Identify which cell holds the provided text, then report its [x, y] central coordinate. 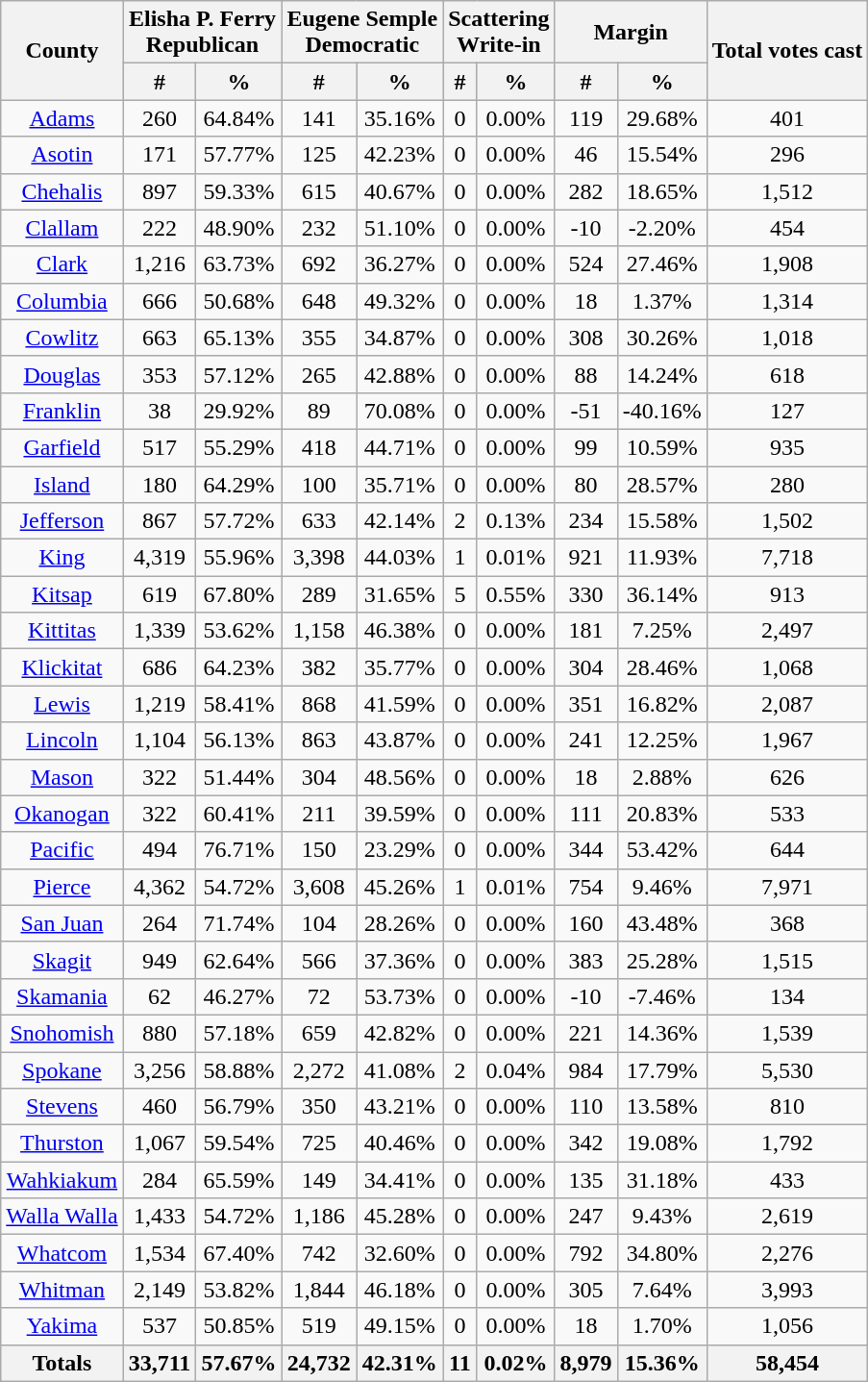
99 [586, 447]
34.80% [661, 1253]
150 [319, 850]
792 [586, 1253]
1,502 [787, 521]
41.08% [400, 1070]
40.67% [400, 191]
76.71% [238, 850]
31.18% [661, 1180]
9.46% [661, 887]
Jefferson [62, 521]
Kitsap [62, 594]
11.93% [661, 558]
754 [586, 887]
111 [586, 814]
2,087 [787, 704]
34.87% [400, 338]
63.73% [238, 264]
519 [319, 1326]
28.57% [661, 484]
1,339 [160, 631]
181 [586, 631]
1,068 [787, 667]
1,186 [319, 1217]
984 [586, 1070]
Douglas [62, 374]
19.08% [661, 1143]
56.13% [238, 741]
4,319 [160, 558]
Wahkiakum [62, 1180]
53.82% [238, 1290]
55.96% [238, 558]
935 [787, 447]
686 [160, 667]
1,067 [160, 1143]
247 [586, 1217]
49.15% [400, 1326]
56.79% [238, 1107]
5,530 [787, 1070]
3,398 [319, 558]
58,454 [787, 1363]
633 [319, 521]
Lewis [62, 704]
1.70% [661, 1326]
48.56% [400, 777]
70.08% [400, 411]
Thurston [62, 1143]
65.59% [238, 1180]
80 [586, 484]
100 [319, 484]
Pacific [62, 850]
Lincoln [62, 741]
949 [160, 960]
Klickitat [62, 667]
330 [586, 594]
15.58% [661, 521]
Garfield [62, 447]
171 [160, 155]
810 [787, 1107]
35.71% [400, 484]
17.79% [661, 1070]
38 [160, 411]
36.27% [400, 264]
880 [160, 1033]
460 [160, 1107]
537 [160, 1326]
692 [319, 264]
7,718 [787, 558]
524 [586, 264]
648 [319, 301]
89 [319, 411]
626 [787, 777]
King [62, 558]
127 [787, 411]
289 [319, 594]
48.90% [238, 228]
45.26% [400, 887]
1,512 [787, 191]
Margin [631, 33]
742 [319, 1253]
1,792 [787, 1143]
1,158 [319, 631]
9.43% [661, 1217]
913 [787, 594]
34.41% [400, 1180]
88 [586, 374]
67.80% [238, 594]
30.26% [661, 338]
Stevens [62, 1107]
Okanogan [62, 814]
1.37% [661, 301]
282 [586, 191]
43.21% [400, 1107]
Whitman [62, 1290]
Clark [62, 264]
15.54% [661, 155]
23.29% [400, 850]
644 [787, 850]
13.58% [661, 1107]
Kittitas [62, 631]
29.68% [661, 118]
Clallam [62, 228]
37.36% [400, 960]
39.59% [400, 814]
Yakima [62, 1326]
43.87% [400, 741]
666 [160, 301]
46.38% [400, 631]
Totals [62, 1363]
296 [787, 155]
Elisha P. FerryRepublican [202, 33]
Franklin [62, 411]
659 [319, 1033]
308 [586, 338]
264 [160, 923]
42.14% [400, 521]
2,276 [787, 1253]
35.16% [400, 118]
25.28% [661, 960]
55.29% [238, 447]
-40.16% [661, 411]
141 [319, 118]
31.65% [400, 594]
62.64% [238, 960]
42.82% [400, 1033]
Cowlitz [62, 338]
7.64% [661, 1290]
149 [319, 1180]
618 [787, 374]
72 [319, 996]
ScatteringWrite-in [499, 33]
1,018 [787, 338]
344 [586, 850]
42.88% [400, 374]
33,711 [160, 1363]
28.26% [400, 923]
14.24% [661, 374]
35.77% [400, 667]
1,967 [787, 741]
211 [319, 814]
57.67% [238, 1363]
517 [160, 447]
51.44% [238, 777]
0.13% [515, 521]
Walla Walla [62, 1217]
42.31% [400, 1363]
Spokane [62, 1070]
14.36% [661, 1033]
62 [160, 996]
2,149 [160, 1290]
454 [787, 228]
Whatcom [62, 1253]
58.88% [238, 1070]
867 [160, 521]
305 [586, 1290]
494 [160, 850]
Chehalis [62, 191]
160 [586, 923]
232 [319, 228]
53.73% [400, 996]
57.18% [238, 1033]
1,515 [787, 960]
265 [319, 374]
868 [319, 704]
433 [787, 1180]
135 [586, 1180]
10.59% [661, 447]
46.27% [238, 996]
41.59% [400, 704]
2,619 [787, 1217]
0.02% [515, 1363]
18.65% [661, 191]
119 [586, 118]
921 [586, 558]
Eugene SempleDemocratic [362, 33]
8,979 [586, 1363]
53.62% [238, 631]
65.13% [238, 338]
46 [586, 155]
125 [319, 155]
60.41% [238, 814]
1,539 [787, 1033]
241 [586, 741]
59.33% [238, 191]
32.60% [400, 1253]
1,216 [160, 264]
50.85% [238, 1326]
46.18% [400, 1290]
368 [787, 923]
725 [319, 1143]
-7.46% [661, 996]
57.72% [238, 521]
234 [586, 521]
42.23% [400, 155]
7.25% [661, 631]
110 [586, 1107]
3,608 [319, 887]
Skamania [62, 996]
104 [319, 923]
382 [319, 667]
Total votes cast [787, 50]
Snohomish [62, 1033]
49.32% [400, 301]
350 [319, 1107]
401 [787, 118]
615 [319, 191]
-51 [586, 411]
2,497 [787, 631]
40.46% [400, 1143]
663 [160, 338]
44.71% [400, 447]
27.46% [661, 264]
57.12% [238, 374]
44.03% [400, 558]
64.23% [238, 667]
180 [160, 484]
36.14% [661, 594]
863 [319, 741]
57.77% [238, 155]
Skagit [62, 960]
28.46% [661, 667]
Pierce [62, 887]
20.83% [661, 814]
383 [586, 960]
4,362 [160, 887]
284 [160, 1180]
Mason [62, 777]
71.74% [238, 923]
16.82% [661, 704]
1,534 [160, 1253]
Columbia [62, 301]
43.48% [661, 923]
351 [586, 704]
1,219 [160, 704]
1,056 [787, 1326]
418 [319, 447]
3,256 [160, 1070]
1,314 [787, 301]
11 [459, 1363]
342 [586, 1143]
45.28% [400, 1217]
Adams [62, 118]
24,732 [319, 1363]
134 [787, 996]
County [62, 50]
San Juan [62, 923]
1,844 [319, 1290]
222 [160, 228]
Island [62, 484]
59.54% [238, 1143]
50.68% [238, 301]
58.41% [238, 704]
0.04% [515, 1070]
12.25% [661, 741]
355 [319, 338]
51.10% [400, 228]
1,104 [160, 741]
280 [787, 484]
533 [787, 814]
29.92% [238, 411]
64.84% [238, 118]
619 [160, 594]
260 [160, 118]
897 [160, 191]
15.36% [661, 1363]
5 [459, 594]
0.55% [515, 594]
67.40% [238, 1253]
3,993 [787, 1290]
1,908 [787, 264]
Asotin [62, 155]
566 [319, 960]
2.88% [661, 777]
7,971 [787, 887]
64.29% [238, 484]
221 [586, 1033]
53.42% [661, 850]
-2.20% [661, 228]
353 [160, 374]
1,433 [160, 1217]
2,272 [319, 1070]
